Search for the cell housing the specified text and yield its (x, y) center coordinate. 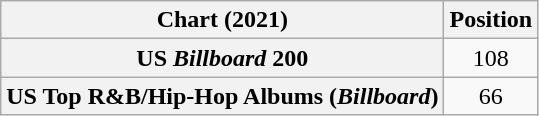
108 (491, 58)
Chart (2021) (222, 20)
US Billboard 200 (222, 58)
US Top R&B/Hip-Hop Albums (Billboard) (222, 96)
Position (491, 20)
66 (491, 96)
